Pinpoint the cell where the given text exists, returning its (x, y) midpoint coordinate. 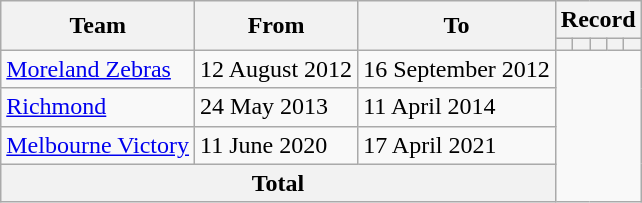
Melbourne Victory (98, 145)
Total (278, 183)
Moreland Zebras (98, 69)
Team (98, 26)
16 September 2012 (457, 69)
Record (598, 20)
12 August 2012 (276, 69)
17 April 2021 (457, 145)
From (276, 26)
To (457, 26)
11 June 2020 (276, 145)
11 April 2014 (457, 107)
24 May 2013 (276, 107)
Richmond (98, 107)
